Capture the cell that displays the provided text and extract its (x, y) central coordinate. 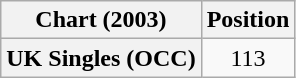
113 (248, 58)
Position (248, 20)
UK Singles (OCC) (101, 58)
Chart (2003) (101, 20)
